Locate the cell with the specified text and output its [X, Y] center coordinate. 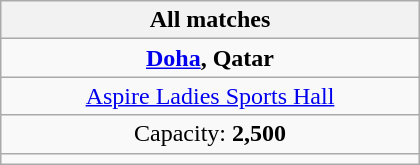
All matches [210, 20]
Capacity: 2,500 [210, 134]
Doha, Qatar [210, 58]
Aspire Ladies Sports Hall [210, 96]
